Locate the cell with the specified text and output its (x, y) center coordinate. 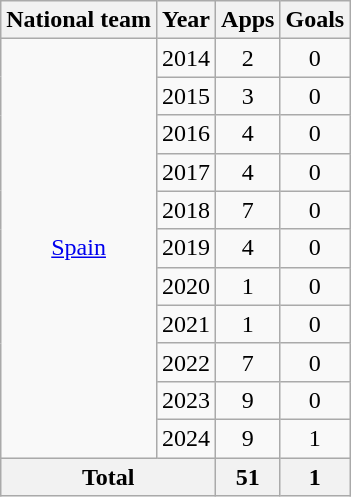
Goals (315, 20)
3 (248, 96)
2018 (186, 210)
2020 (186, 286)
2015 (186, 96)
2017 (186, 172)
2022 (186, 362)
2016 (186, 134)
2021 (186, 324)
2 (248, 58)
2024 (186, 438)
Total (108, 477)
Year (186, 20)
Spain (79, 248)
Apps (248, 20)
51 (248, 477)
National team (79, 20)
2019 (186, 248)
2023 (186, 400)
2014 (186, 58)
